Identify which cell holds the provided text, then report its (x, y) central coordinate. 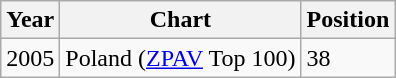
Poland (ZPAV Top 100) (180, 58)
Chart (180, 20)
Position (348, 20)
2005 (30, 58)
Year (30, 20)
38 (348, 58)
